Locate the cell with the specified text and output its [x, y] center coordinate. 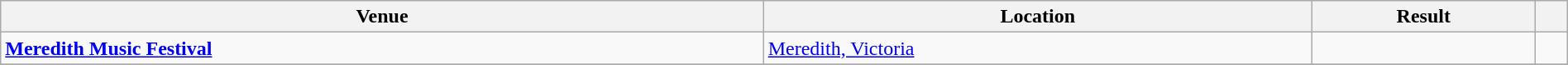
Meredith Music Festival [382, 48]
Location [1037, 17]
Venue [382, 17]
Result [1423, 17]
Meredith, Victoria [1037, 48]
